Locate the cell with the specified text and output its (X, Y) center coordinate. 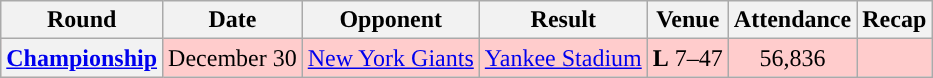
Yankee Stadium (563, 58)
Recap (894, 20)
Round (82, 20)
Date (233, 20)
Result (563, 20)
Venue (688, 20)
Opponent (390, 20)
L 7–47 (688, 58)
Attendance (792, 20)
New York Giants (390, 58)
56,836 (792, 58)
Championship (82, 58)
December 30 (233, 58)
